Return [X, Y] of the center of cell containing provided text 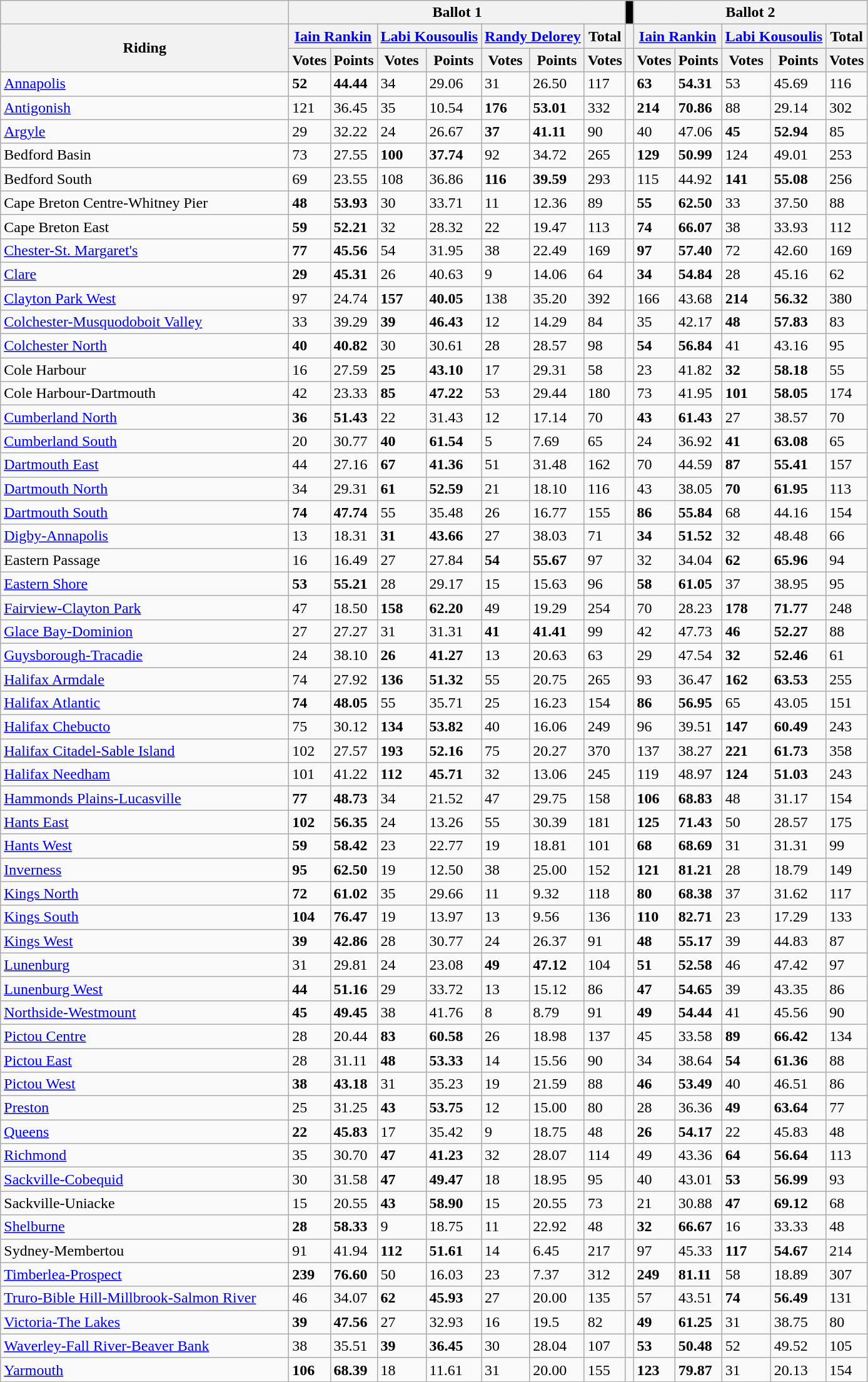
49.52 [798, 1346]
Argyle [145, 131]
Cumberland South [145, 441]
58.18 [798, 370]
34.72 [557, 155]
254 [605, 607]
52.46 [798, 655]
18.50 [354, 607]
Sydney-Membertou [145, 1251]
66 [847, 536]
41.23 [453, 1156]
175 [847, 822]
133 [847, 917]
Sackville-Uniacke [145, 1203]
176 [505, 108]
Eastern Shore [145, 584]
71.77 [798, 607]
27.59 [354, 370]
19.47 [557, 226]
42.17 [698, 322]
63.53 [798, 679]
18.31 [354, 536]
40.63 [453, 274]
35.71 [453, 703]
15.00 [557, 1108]
28.23 [698, 607]
31.25 [354, 1108]
123 [654, 1369]
16.77 [557, 512]
9.56 [557, 917]
53.82 [453, 727]
Pictou Centre [145, 1036]
Truro-Bible Hill-Millbrook-Salmon River [145, 1298]
29.44 [557, 394]
Preston [145, 1108]
18.98 [557, 1036]
125 [654, 822]
30.70 [354, 1156]
Cumberland North [145, 417]
181 [605, 822]
Dartmouth North [145, 489]
68.38 [698, 893]
43.05 [798, 703]
Kings West [145, 941]
61.36 [798, 1060]
Digby-Annapolis [145, 536]
253 [847, 155]
68.83 [698, 798]
41.82 [698, 370]
44.59 [698, 465]
53.33 [453, 1060]
302 [847, 108]
20.75 [557, 679]
48.73 [354, 798]
Hants East [145, 822]
52.21 [354, 226]
47.54 [698, 655]
22.92 [557, 1227]
100 [401, 155]
380 [847, 298]
Colchester-Musquodoboit Valley [145, 322]
23.55 [354, 179]
18.89 [798, 1274]
55.17 [698, 941]
61.25 [698, 1322]
61.43 [698, 417]
33.72 [453, 988]
29.66 [453, 893]
7.69 [557, 441]
9.32 [557, 893]
17.29 [798, 917]
31.43 [453, 417]
8.79 [557, 1012]
166 [654, 298]
31.58 [354, 1179]
39.59 [557, 179]
40.82 [354, 346]
38.03 [557, 536]
105 [847, 1346]
52.27 [798, 631]
27.57 [354, 751]
84 [605, 322]
Ballot 1 [458, 13]
47.22 [453, 394]
51.52 [698, 536]
147 [746, 727]
47.73 [698, 631]
56.99 [798, 1179]
25.00 [557, 870]
31.48 [557, 465]
Cole Harbour-Dartmouth [145, 394]
53.75 [453, 1108]
12.50 [453, 870]
53.93 [354, 203]
63.08 [798, 441]
54.31 [698, 84]
47.42 [798, 965]
221 [746, 751]
43.35 [798, 988]
5 [505, 441]
33.33 [798, 1227]
110 [654, 917]
51.61 [453, 1251]
37.50 [798, 203]
Hants West [145, 846]
Glace Bay-Dominion [145, 631]
Yarmouth [145, 1369]
60.49 [798, 727]
41.27 [453, 655]
55.84 [698, 512]
66.67 [698, 1227]
43.10 [453, 370]
Guysborough-Tracadie [145, 655]
45.93 [453, 1298]
56.64 [798, 1156]
17.14 [557, 417]
Cape Breton East [145, 226]
46.51 [798, 1084]
44.16 [798, 512]
Queens [145, 1132]
307 [847, 1274]
38.10 [354, 655]
34.04 [698, 560]
21.52 [453, 798]
24.74 [354, 298]
41.76 [453, 1012]
256 [847, 179]
36 [310, 417]
Hammonds Plains-Lucasville [145, 798]
Pictou West [145, 1084]
81.21 [698, 870]
174 [847, 394]
48.05 [354, 703]
61.02 [354, 893]
56.32 [798, 298]
79.87 [698, 1369]
45.69 [798, 84]
21.59 [557, 1084]
38.64 [698, 1060]
45.71 [453, 775]
65.96 [798, 560]
20.13 [798, 1369]
33.58 [698, 1036]
47.56 [354, 1322]
29.17 [453, 584]
Randy Delorey [533, 36]
23.08 [453, 965]
13.06 [557, 775]
35.23 [453, 1084]
30.88 [698, 1203]
Halifax Atlantic [145, 703]
45.31 [354, 274]
293 [605, 179]
51.32 [453, 679]
76.60 [354, 1274]
43.18 [354, 1084]
46.43 [453, 322]
35.51 [354, 1346]
51.03 [798, 775]
52.58 [698, 965]
11.61 [453, 1369]
180 [605, 394]
Fairview-Clayton Park [145, 607]
44.92 [698, 179]
92 [505, 155]
53.01 [557, 108]
66.42 [798, 1036]
47.06 [698, 131]
63.64 [798, 1108]
16.49 [354, 560]
54.17 [698, 1132]
36.47 [698, 679]
29.06 [453, 84]
18.79 [798, 870]
Chester-St. Margaret's [145, 250]
54.84 [698, 274]
16.03 [453, 1274]
61.05 [698, 584]
Pictou East [145, 1060]
45.16 [798, 274]
Antigonish [145, 108]
41.94 [354, 1251]
13.26 [453, 822]
27.84 [453, 560]
115 [654, 179]
22.77 [453, 846]
43.66 [453, 536]
39.29 [354, 322]
Northside-Westmount [145, 1012]
Timberlea-Prospect [145, 1274]
52.59 [453, 489]
Eastern Passage [145, 560]
81.11 [698, 1274]
68.39 [354, 1369]
Halifax Armdale [145, 679]
38.57 [798, 417]
71.43 [698, 822]
61.73 [798, 751]
Kings South [145, 917]
20.44 [354, 1036]
16.06 [557, 727]
141 [746, 179]
15.56 [557, 1060]
Colchester North [145, 346]
54.65 [698, 988]
52.16 [453, 751]
28.32 [453, 226]
31.17 [798, 798]
131 [847, 1298]
Cape Breton Centre-Whitney Pier [145, 203]
94 [847, 560]
20.63 [557, 655]
68.69 [698, 846]
49.01 [798, 155]
43.16 [798, 346]
55.08 [798, 179]
16.23 [557, 703]
8 [505, 1012]
12.36 [557, 203]
20 [310, 441]
38.95 [798, 584]
217 [605, 1251]
14.29 [557, 322]
51.16 [354, 988]
18.95 [557, 1179]
43.68 [698, 298]
Bedford South [145, 179]
312 [605, 1274]
239 [310, 1274]
98 [605, 346]
Lunenburg [145, 965]
Sackville-Cobequid [145, 1179]
138 [505, 298]
70.86 [698, 108]
Halifax Needham [145, 775]
36.86 [453, 179]
38.75 [798, 1322]
58.33 [354, 1227]
31.62 [798, 893]
193 [401, 751]
36.36 [698, 1108]
57.83 [798, 322]
Annapolis [145, 84]
15.12 [557, 988]
22.49 [557, 250]
55.21 [354, 584]
178 [746, 607]
Halifax Chebucto [145, 727]
61.54 [453, 441]
36.92 [698, 441]
49.45 [354, 1012]
245 [605, 775]
18.10 [557, 489]
55.67 [557, 560]
14.06 [557, 274]
370 [605, 751]
33.93 [798, 226]
39.51 [698, 727]
35.48 [453, 512]
69 [310, 179]
Kings North [145, 893]
62.20 [453, 607]
57 [654, 1298]
30.61 [453, 346]
32.22 [354, 131]
47.74 [354, 512]
Riding [145, 48]
40.05 [453, 298]
43.51 [698, 1298]
Ballot 2 [750, 13]
129 [654, 155]
29.14 [798, 108]
56.49 [798, 1298]
38.27 [698, 751]
42.60 [798, 250]
47.12 [557, 965]
35.20 [557, 298]
48.97 [698, 775]
Victoria-The Lakes [145, 1322]
66.07 [698, 226]
29.81 [354, 965]
52.94 [798, 131]
Inverness [145, 870]
48.48 [798, 536]
32.93 [453, 1322]
19.5 [557, 1322]
82.71 [698, 917]
44.44 [354, 84]
31.95 [453, 250]
50.99 [698, 155]
69.12 [798, 1203]
107 [605, 1346]
Waverley-Fall River-Beaver Bank [145, 1346]
26.37 [557, 941]
53.49 [698, 1084]
Shelburne [145, 1227]
13.97 [453, 917]
135 [605, 1298]
19.29 [557, 607]
44.83 [798, 941]
56.35 [354, 822]
60.58 [453, 1036]
41.36 [453, 465]
43.36 [698, 1156]
34.07 [354, 1298]
20.27 [557, 751]
Richmond [145, 1156]
50.48 [698, 1346]
61.95 [798, 489]
118 [605, 893]
28.04 [557, 1346]
56.84 [698, 346]
28.07 [557, 1156]
Cole Harbour [145, 370]
33.71 [453, 203]
151 [847, 703]
Halifax Citadel-Sable Island [145, 751]
57.40 [698, 250]
41.11 [557, 131]
15.63 [557, 584]
7.37 [557, 1274]
248 [847, 607]
Clayton Park West [145, 298]
30.12 [354, 727]
54.44 [698, 1012]
Bedford Basin [145, 155]
392 [605, 298]
41.22 [354, 775]
27.55 [354, 155]
58.42 [354, 846]
114 [605, 1156]
358 [847, 751]
332 [605, 108]
54.67 [798, 1251]
26.67 [453, 131]
26.50 [557, 84]
18.81 [557, 846]
108 [401, 179]
41.95 [698, 394]
45.33 [698, 1251]
82 [605, 1322]
43.01 [698, 1179]
27.92 [354, 679]
67 [401, 465]
23.33 [354, 394]
35.42 [453, 1132]
149 [847, 870]
49.47 [453, 1179]
71 [605, 536]
58.90 [453, 1203]
37.74 [453, 155]
255 [847, 679]
76.47 [354, 917]
42.86 [354, 941]
38.05 [698, 489]
58.05 [798, 394]
152 [605, 870]
30.39 [557, 822]
6.45 [557, 1251]
51.43 [354, 417]
Clare [145, 274]
56.95 [698, 703]
31.11 [354, 1060]
119 [654, 775]
Lunenburg West [145, 988]
Dartmouth South [145, 512]
27.27 [354, 631]
Dartmouth East [145, 465]
29.75 [557, 798]
27.16 [354, 465]
10.54 [453, 108]
55.41 [798, 465]
41.41 [557, 631]
